Detect which cell encompasses the target text, then output its (X, Y) center coordinate. 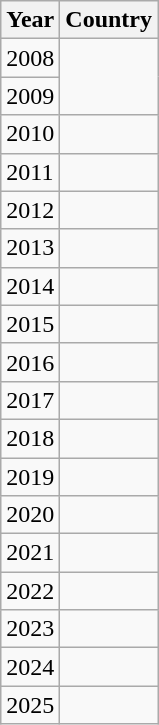
2021 (30, 553)
2025 (30, 705)
2024 (30, 667)
2009 (30, 96)
2020 (30, 515)
2017 (30, 400)
2012 (30, 210)
2023 (30, 629)
2010 (30, 134)
2015 (30, 324)
2013 (30, 248)
2019 (30, 477)
2011 (30, 172)
2008 (30, 58)
Country (109, 20)
2018 (30, 438)
Year (30, 20)
2016 (30, 362)
2022 (30, 591)
2014 (30, 286)
